Return (X, Y) of the center of cell containing provided text 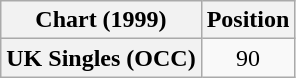
Chart (1999) (101, 20)
90 (248, 58)
Position (248, 20)
UK Singles (OCC) (101, 58)
